Return the (x, y) coordinate for the center point of the cell that contains the specified text.  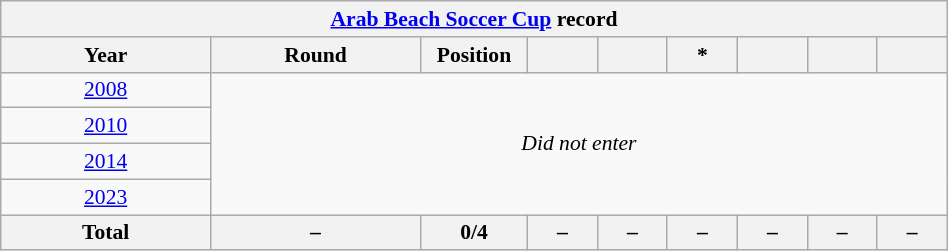
2010 (106, 126)
0/4 (474, 233)
2014 (106, 162)
Position (474, 55)
Total (106, 233)
Round (316, 55)
Did not enter (580, 143)
* (702, 55)
Arab Beach Soccer Cup record (474, 19)
2023 (106, 197)
Year (106, 55)
2008 (106, 90)
